From the cell containing the given text, extract its center point as [x, y] coordinate. 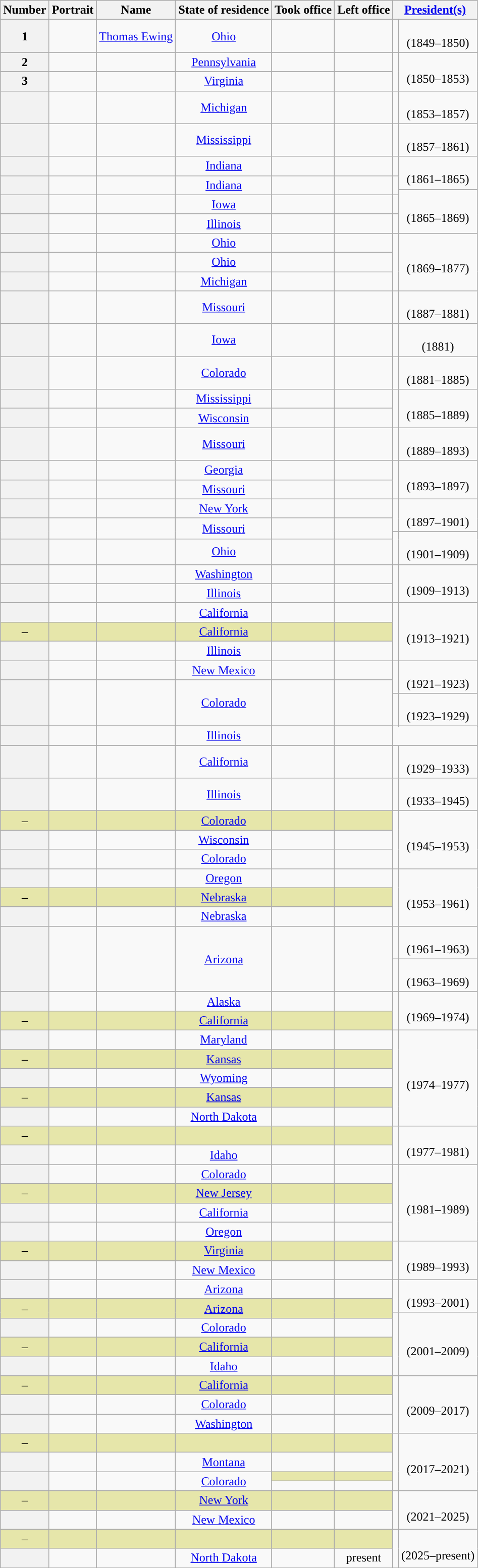
Number [25, 10]
Pennsylvania [224, 62]
Left office [364, 10]
(1913–1921) [438, 631]
(1850–1853) [438, 72]
(1961–1963) [438, 942]
Portrait [73, 10]
(1974–1977) [438, 1078]
(1857–1861) [438, 140]
(1897–1901) [438, 515]
(1849–1850) [438, 36]
(2009–2017) [438, 1405]
Alaska [224, 1001]
Wyoming [224, 1078]
(1963–1969) [438, 975]
New Jersey [224, 1193]
(1993–2001) [438, 1296]
(1923–1929) [438, 710]
(2025–present) [438, 1548]
Montana [224, 1462]
(1881) [438, 340]
2 [25, 62]
Georgia [224, 470]
(1865–1869) [438, 211]
(1933–1945) [438, 795]
State of residence [224, 10]
(1921–1923) [438, 677]
(1881–1885) [438, 373]
Maryland [224, 1039]
(1901–1909) [438, 548]
(1887–1881) [438, 308]
(2017–2021) [438, 1462]
(2021–2025) [438, 1510]
(1977–1981) [438, 1145]
(1969–1974) [438, 1011]
(1981–1989) [438, 1203]
(2001–2009) [438, 1344]
3 [25, 81]
(1853–1857) [438, 107]
(1893–1897) [438, 480]
present [364, 1558]
Thomas Ewing [136, 36]
(1861–1865) [438, 172]
(1945–1953) [438, 840]
(1885–1889) [438, 409]
1 [25, 36]
Name [136, 10]
(1953–1961) [438, 897]
President(s) [435, 10]
Took office [303, 10]
(1929–1933) [438, 762]
(1889–1893) [438, 444]
(1869–1877) [438, 262]
(1909–1913) [438, 584]
(1989–1993) [438, 1260]
